From the cell containing the given text, extract its center point as [X, Y] coordinate. 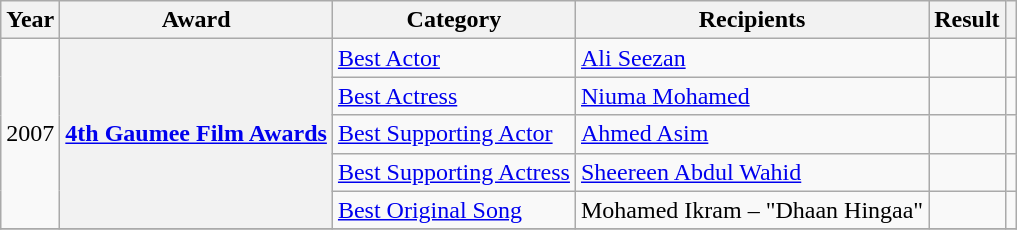
4th Gaumee Film Awards [196, 134]
Best Actor [454, 58]
Result [967, 20]
Mohamed Ikram – "Dhaan Hingaa" [752, 210]
Best Original Song [454, 210]
Best Supporting Actress [454, 172]
Best Supporting Actor [454, 134]
Niuma Mohamed [752, 96]
Award [196, 20]
Recipients [752, 20]
Ali Seezan [752, 58]
Category [454, 20]
Ahmed Asim [752, 134]
Sheereen Abdul Wahid [752, 172]
Year [30, 20]
Best Actress [454, 96]
2007 [30, 134]
